For the text-containing cell, return its midpoint in [X, Y] coordinate format. 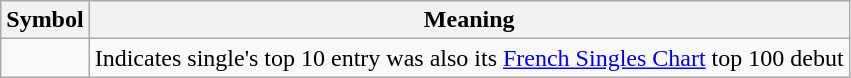
Meaning [469, 20]
Indicates single's top 10 entry was also its French Singles Chart top 100 debut [469, 58]
Symbol [45, 20]
